Determine the [x, y] coordinate at the center of the cell enclosing the given text.  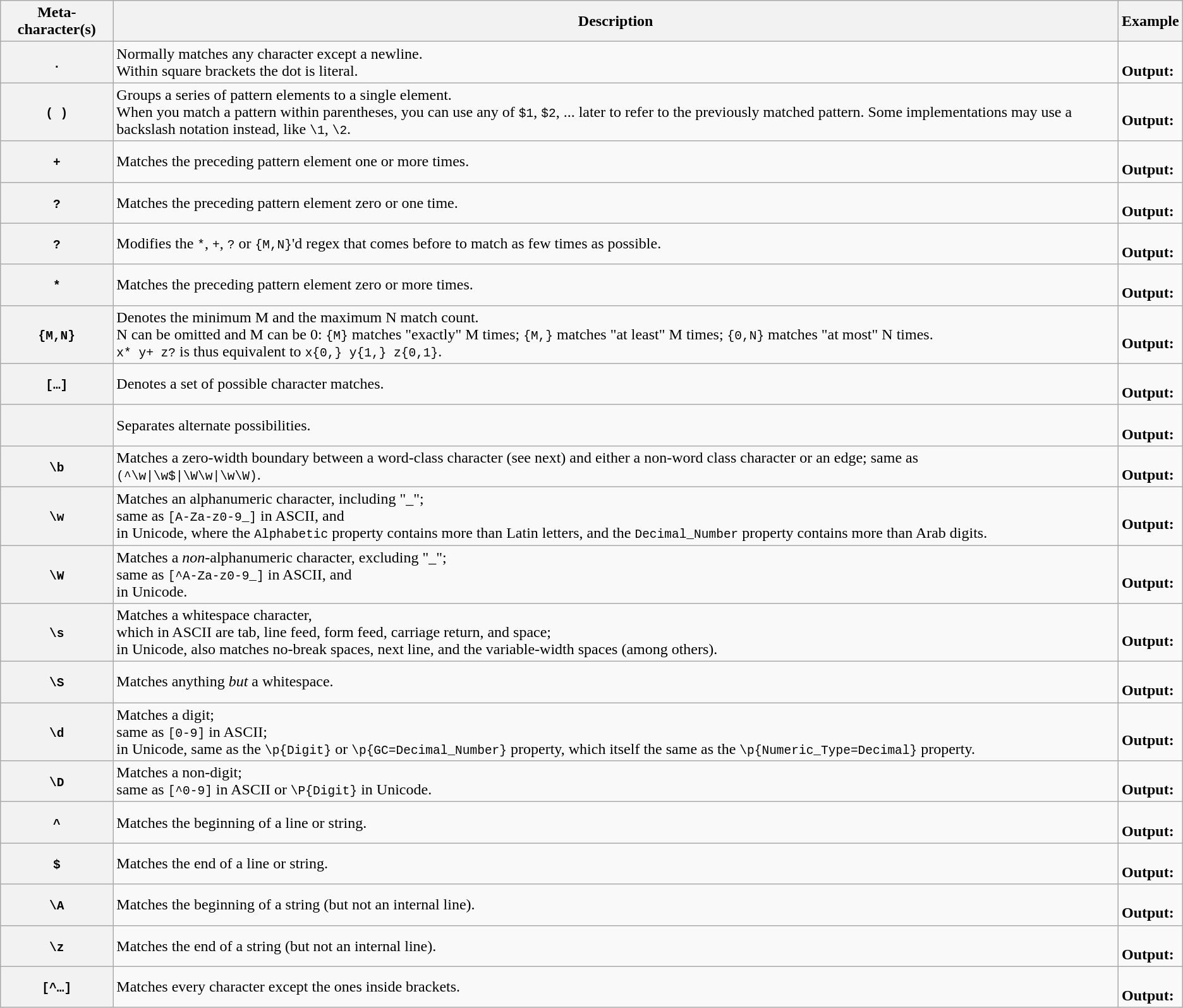
Meta­character(s) [57, 21]
[…] [57, 384]
. [57, 62]
\b [57, 466]
Matches a non-alphanumeric character, excluding "_"; same as [^A-Za-z0-9_] in ASCII, andin Unicode. [616, 574]
\z [57, 945]
\A [57, 905]
\S [57, 683]
\w [57, 516]
Denotes a set of possible character matches. [616, 384]
Matches a zero-width boundary between a word-class character (see next) and either a non-word class character or an edge; same as(^\w|\w$|\W\w|\w\W). [616, 466]
Matches the end of a line or string. [616, 863]
Normally matches any character except a newline. Within square brackets the dot is literal. [616, 62]
\D [57, 781]
Description [616, 21]
Matches the beginning of a string (but not an internal line). [616, 905]
{M,N} [57, 334]
Separates alternate possibilities. [616, 425]
Example [1150, 21]
Matches the preceding pattern element zero or one time. [616, 202]
Matches the end of a string (but not an internal line). [616, 945]
[^…] [57, 987]
\W [57, 574]
Matches every character except the ones inside brackets. [616, 987]
Matches anything but a whitespace. [616, 683]
\d [57, 732]
+ [57, 162]
( ) [57, 112]
Matches a non-digit; same as [^0-9] in ASCII or \P{Digit} in Unicode. [616, 781]
Matches the preceding pattern element one or more times. [616, 162]
\s [57, 633]
* [57, 284]
$ [57, 863]
Matches the beginning of a line or string. [616, 823]
^ [57, 823]
Modifies the *, +, ? or {M,N}'d regex that comes before to match as few times as possible. [616, 244]
Matches the preceding pattern element zero or more times. [616, 284]
